From the cell containing the given text, extract its center point as [X, Y] coordinate. 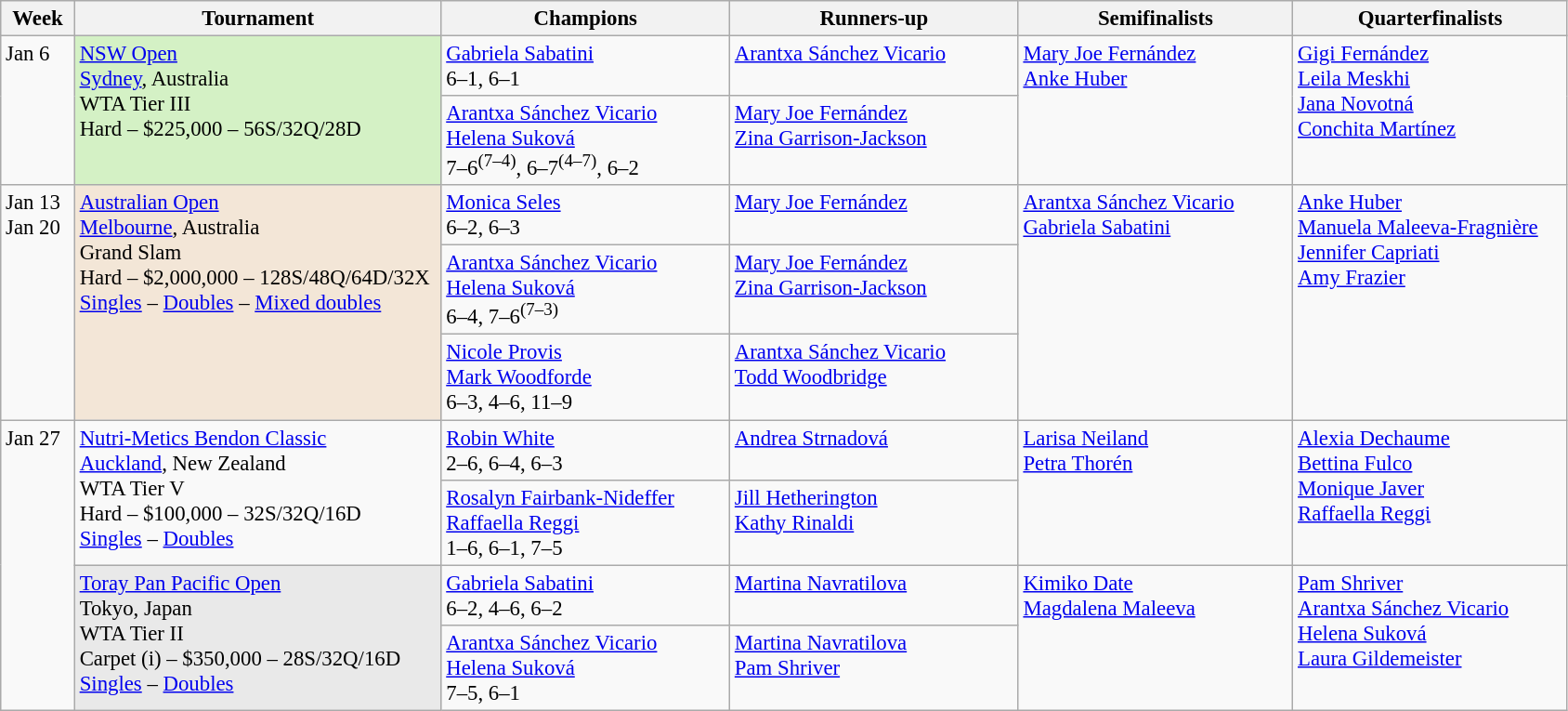
Robin White2–6, 6–4, 6–3 [585, 450]
Arantxa Sánchez Vicario Helena Suková7–6(7–4), 6–7(4–7), 6–2 [585, 140]
Arantxa Sánchez Vicario Gabriela Sabatini [1156, 302]
Kimiko Date Magdalena Maleeva [1156, 638]
Alexia Dechaume Bettina Fulco Monique Javer Raffaella Reggi [1431, 493]
Champions [585, 19]
Jan 13Jan 20 [38, 302]
Gabriela Sabatini6–2, 4–6, 6–2 [585, 595]
Andrea Strnadová [875, 450]
Anke Huber Manuela Maleeva-Fragnière Jennifer Capriati Amy Frazier [1431, 302]
Rosalyn Fairbank-Nideffer Raffaella Reggi1–6, 6–1, 7–5 [585, 522]
Monica Seles6–2, 6–3 [585, 216]
Runners-up [875, 19]
Nutri-Metics Bendon ClassicAuckland, New ZealandWTA Tier VHard – $100,000 – 32S/32Q/16DSingles – Doubles [258, 493]
Martina Navratilova Pam Shriver [875, 667]
Jill Hetherington Kathy Rinaldi [875, 522]
Jan 27 [38, 565]
Week [38, 19]
Gabriela Sabatini6–1, 6–1 [585, 67]
Tournament [258, 19]
Mary Joe Fernández [875, 216]
Mary Joe Fernández Anke Huber [1156, 112]
Quarterfinalists [1431, 19]
Arantxa Sánchez Vicario Helena Suková6–4, 7–6(7–3) [585, 290]
Toray Pan Pacific OpenTokyo, JapanWTA Tier IICarpet (i) – $350,000 – 28S/32Q/16DSingles – Doubles [258, 638]
Martina Navratilova [875, 595]
Jan 6 [38, 112]
Larisa Neiland Petra Thorén [1156, 493]
Australian OpenMelbourne, AustraliaGrand SlamHard – $2,000,000 – 128S/48Q/64D/32XSingles – Doubles – Mixed doubles [258, 302]
Arantxa Sánchez Vicario Todd Woodbridge [875, 377]
Pam Shriver Arantxa Sánchez Vicario Helena Suková Laura Gildemeister [1431, 638]
NSW OpenSydney, AustraliaWTA Tier IIIHard – $225,000 – 56S/32Q/28D [258, 112]
Arantxa Sánchez Vicario [875, 67]
Semifinalists [1156, 19]
Nicole Provis Mark Woodforde6–3, 4–6, 11–9 [585, 377]
Arantxa Sánchez Vicario Helena Suková7–5, 6–1 [585, 667]
Gigi Fernández Leila Meskhi Jana Novotná Conchita Martínez [1431, 112]
